Pinpoint the cell where the given text exists, returning its (x, y) midpoint coordinate. 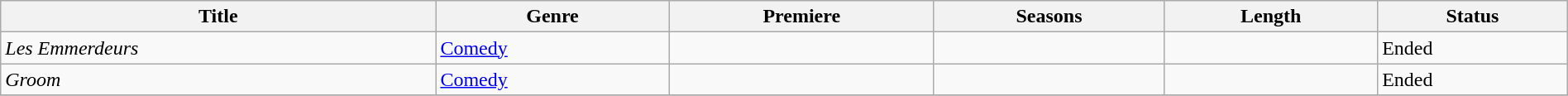
Premiere (801, 17)
Seasons (1049, 17)
Status (1473, 17)
Les Emmerdeurs (218, 48)
Title (218, 17)
Genre (552, 17)
Length (1271, 17)
Groom (218, 79)
